From the cell containing the given text, extract its center point as (x, y) coordinate. 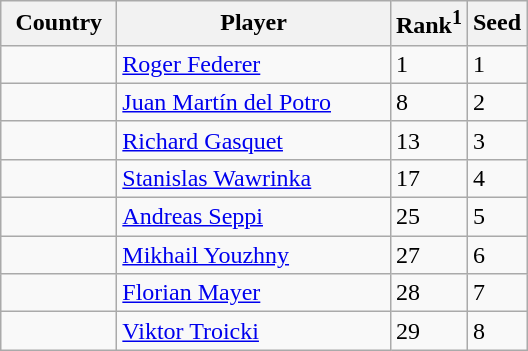
Seed (496, 24)
7 (496, 293)
Richard Gasquet (254, 140)
27 (428, 255)
Mikhail Youzhny (254, 255)
Country (59, 24)
Roger Federer (254, 64)
2 (496, 102)
Florian Mayer (254, 293)
Juan Martín del Potro (254, 102)
Rank1 (428, 24)
3 (496, 140)
5 (496, 217)
Viktor Troicki (254, 331)
28 (428, 293)
Player (254, 24)
Andreas Seppi (254, 217)
13 (428, 140)
29 (428, 331)
4 (496, 178)
25 (428, 217)
17 (428, 178)
Stanislas Wawrinka (254, 178)
6 (496, 255)
